Find where the given text appears and provide that cell's center as [x, y] coordinate. 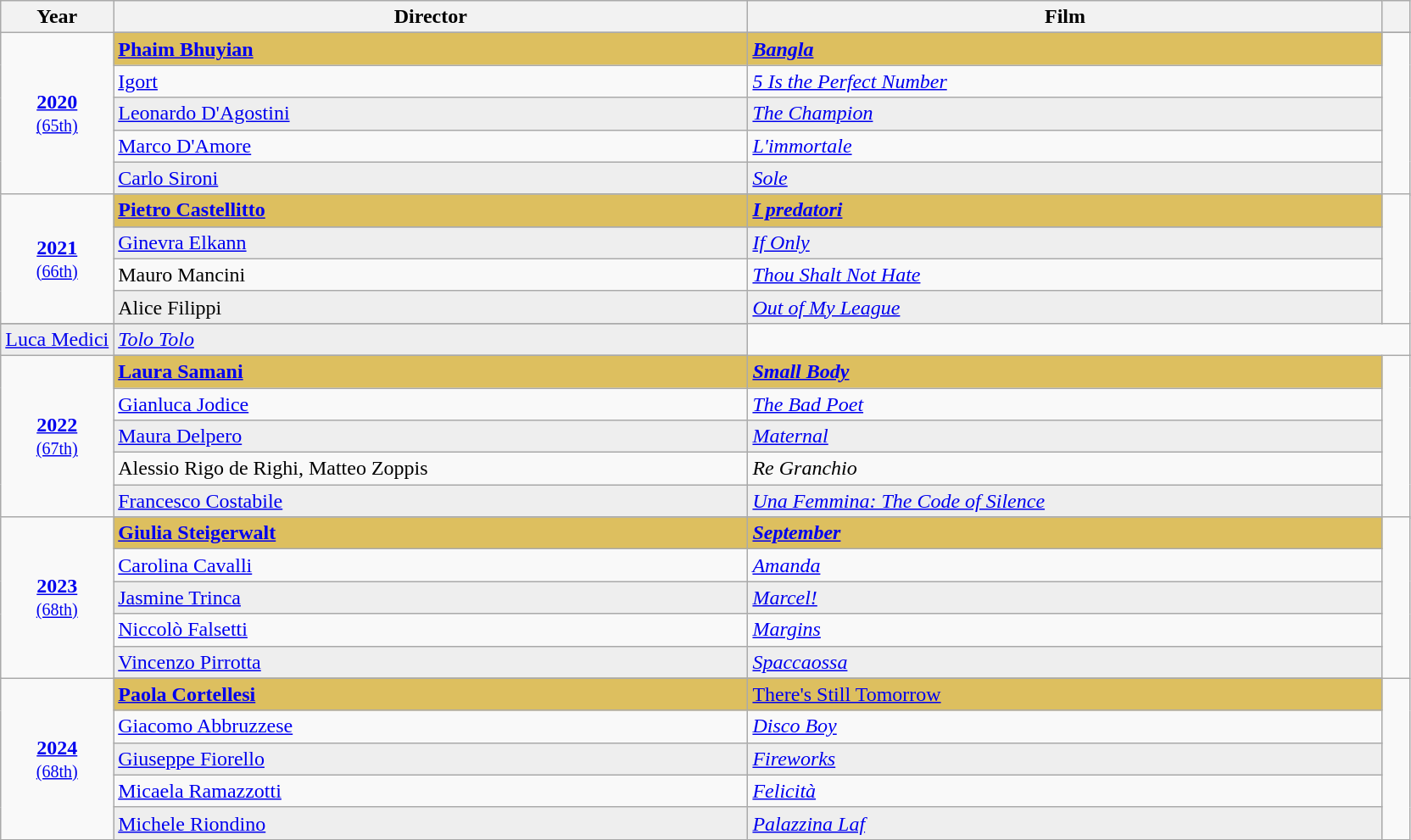
Marco D'Amore [431, 146]
There's Still Tomorrow [1065, 694]
Micaela Ramazzotti [431, 791]
Giuseppe Fiorello [431, 759]
2021(66th) [58, 259]
I predatori [1065, 210]
Felicità [1065, 791]
Maura Delpero [431, 437]
Alessio Rigo de Righi, Matteo Zoppis [431, 469]
Niccolò Falsetti [431, 630]
Carlo Sironi [431, 178]
Sole [1065, 178]
September [1065, 533]
2020(65th) [58, 114]
Vincenzo Pirrotta [431, 662]
Ginevra Elkann [431, 242]
Fireworks [1065, 759]
Year [58, 17]
Laura Samani [431, 371]
The Champion [1065, 114]
Thou Shalt Not Hate [1065, 275]
2023(68th) [58, 598]
Film [1065, 17]
Michele Riondino [431, 823]
The Bad Poet [1065, 404]
Bangla [1065, 49]
Luca Medici [58, 339]
Out of My League [1065, 307]
L'immortale [1065, 146]
Small Body [1065, 371]
Alice Filippi [431, 307]
Gianluca Jodice [431, 404]
Giacomo Abbruzzese [431, 726]
Francesco Costabile [431, 501]
Paola Cortellesi [431, 694]
Margins [1065, 630]
Jasmine Trinca [431, 598]
Re Granchio [1065, 469]
Amanda [1065, 565]
Director [431, 17]
Disco Boy [1065, 726]
Phaim Bhuyian [431, 49]
Pietro Castellitto [431, 210]
Palazzina Laf [1065, 823]
5 Is the Perfect Number [1065, 81]
Tolo Tolo [431, 339]
Spaccaossa [1065, 662]
Marcel! [1065, 598]
Carolina Cavalli [431, 565]
2024(68th) [58, 759]
Maternal [1065, 437]
If Only [1065, 242]
Igort [431, 81]
Mauro Mancini [431, 275]
2022(67th) [58, 436]
Una Femmina: The Code of Silence [1065, 501]
Giulia Steigerwalt [431, 533]
Leonardo D'Agostini [431, 114]
